Determine the (x, y) coordinate at the center of the cell enclosing the given text.  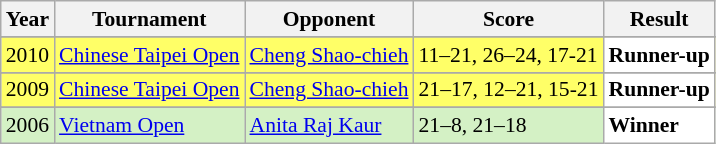
2010 (28, 55)
Score (508, 19)
Vietnam Open (149, 126)
Year (28, 19)
21–8, 21–18 (508, 126)
Result (658, 19)
Winner (658, 126)
21–17, 12–21, 15-21 (508, 90)
2006 (28, 126)
Tournament (149, 19)
11–21, 26–24, 17-21 (508, 55)
Opponent (328, 19)
Anita Raj Kaur (328, 126)
2009 (28, 90)
